Search for the cell housing the specified text and yield its [x, y] center coordinate. 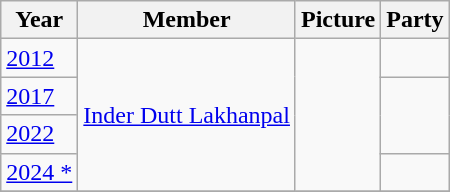
Year [40, 20]
Member [187, 20]
Inder Dutt Lakhanpal [187, 115]
Party [415, 20]
2022 [40, 134]
Picture [338, 20]
2017 [40, 96]
2012 [40, 58]
2024 * [40, 172]
